Search for the cell housing the specified text and yield its (x, y) center coordinate. 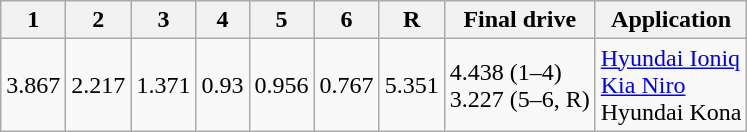
0.956 (282, 85)
3.867 (34, 85)
6 (346, 20)
5.351 (412, 85)
5 (282, 20)
0.767 (346, 85)
Application (671, 20)
R (412, 20)
Hyundai IoniqKia Niro Hyundai Kona (671, 85)
2.217 (98, 85)
1 (34, 20)
Final drive (520, 20)
1.371 (164, 85)
2 (98, 20)
4.438 (1–4)3.227 (5–6, R) (520, 85)
3 (164, 20)
4 (222, 20)
0.93 (222, 85)
